Search for the cell housing the specified text and yield its (X, Y) center coordinate. 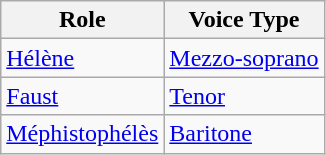
Mezzo-soprano (244, 58)
Méphistophélès (82, 134)
Hélène (82, 58)
Baritone (244, 134)
Voice Type (244, 20)
Faust (82, 96)
Role (82, 20)
Tenor (244, 96)
